Scan for the cell matching the given text and deliver its [x, y] coordinate at center. 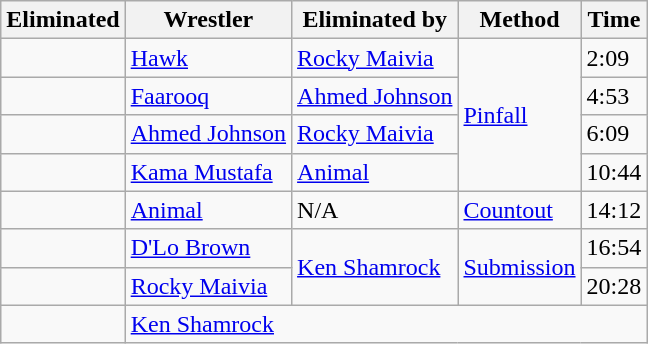
6:09 [614, 134]
N/A [375, 210]
Eliminated [63, 20]
Eliminated by [375, 20]
Submission [520, 267]
20:28 [614, 286]
Wrestler [208, 20]
10:44 [614, 172]
Method [520, 20]
Hawk [208, 58]
14:12 [614, 210]
2:09 [614, 58]
Pinfall [520, 115]
Time [614, 20]
Faarooq [208, 96]
4:53 [614, 96]
Countout [520, 210]
16:54 [614, 248]
D'Lo Brown [208, 248]
Kama Mustafa [208, 172]
